Return the [X, Y] coordinate for the center point of the cell that contains the specified text.  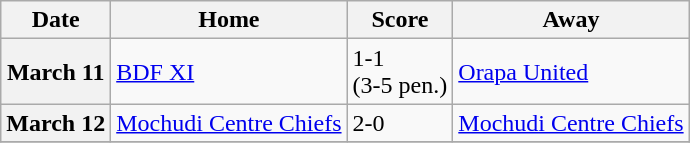
Score [400, 20]
BDF XI [229, 72]
2-0 [400, 123]
Orapa United [571, 72]
Date [56, 20]
Home [229, 20]
Away [571, 20]
March 12 [56, 123]
March 11 [56, 72]
1-1(3-5 pen.) [400, 72]
